Pinpoint the cell where the given text exists, returning its (x, y) midpoint coordinate. 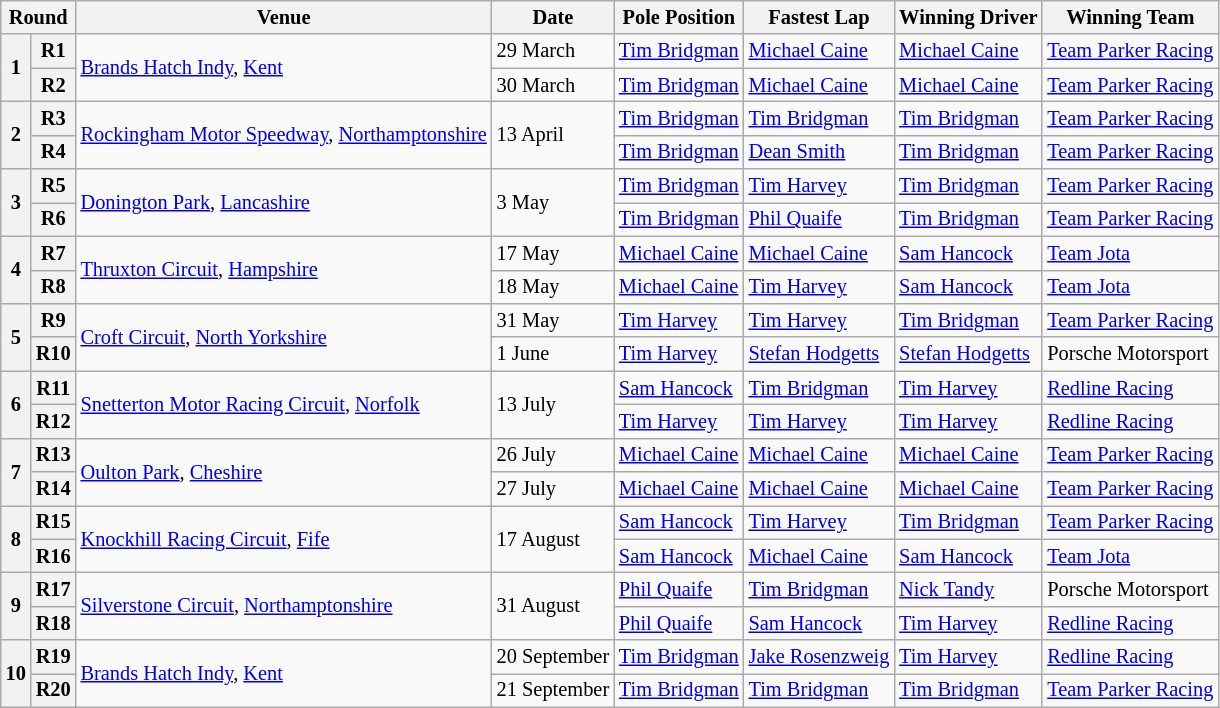
R12 (54, 421)
Silverstone Circuit, Northamptonshire (284, 606)
Nick Tandy (968, 589)
1 (16, 68)
3 (16, 202)
Knockhill Racing Circuit, Fife (284, 538)
Pole Position (679, 17)
R6 (54, 219)
R9 (54, 320)
30 March (553, 85)
R2 (54, 85)
Jake Rosenzweig (820, 657)
26 July (553, 455)
R13 (54, 455)
31 May (553, 320)
8 (16, 538)
Thruxton Circuit, Hampshire (284, 270)
7 (16, 472)
R19 (54, 657)
3 May (553, 202)
Venue (284, 17)
Oulton Park, Cheshire (284, 472)
17 May (553, 253)
Winning Driver (968, 17)
Dean Smith (820, 152)
R11 (54, 388)
9 (16, 606)
4 (16, 270)
2 (16, 134)
10 (16, 674)
R20 (54, 690)
Rockingham Motor Speedway, Northamptonshire (284, 134)
Donington Park, Lancashire (284, 202)
Croft Circuit, North Yorkshire (284, 336)
17 August (553, 538)
29 March (553, 51)
Fastest Lap (820, 17)
R10 (54, 354)
R16 (54, 556)
13 April (553, 134)
R18 (54, 623)
R3 (54, 118)
31 August (553, 606)
21 September (553, 690)
5 (16, 336)
R7 (54, 253)
Date (553, 17)
1 June (553, 354)
13 July (553, 404)
R15 (54, 522)
18 May (553, 287)
6 (16, 404)
Snetterton Motor Racing Circuit, Norfolk (284, 404)
R14 (54, 489)
R17 (54, 589)
R5 (54, 186)
R8 (54, 287)
20 September (553, 657)
Round (38, 17)
27 July (553, 489)
Winning Team (1130, 17)
R1 (54, 51)
R4 (54, 152)
